Find where the given text appears and provide that cell's center as (X, Y) coordinate. 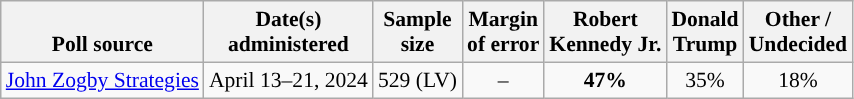
– (503, 80)
April 13–21, 2024 (288, 80)
Date(s)administered (288, 32)
Poll source (102, 32)
RobertKennedy Jr. (605, 32)
Marginof error (503, 32)
35% (704, 80)
47% (605, 80)
529 (LV) (418, 80)
18% (798, 80)
Samplesize (418, 32)
Other /Undecided (798, 32)
DonaldTrump (704, 32)
John Zogby Strategies (102, 80)
